Identify which cell holds the provided text, then report its (x, y) central coordinate. 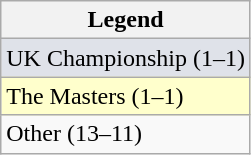
UK Championship (1–1) (126, 58)
The Masters (1–1) (126, 96)
Other (13–11) (126, 134)
Legend (126, 20)
